Return the (x, y) coordinate for the center point of the cell that contains the specified text.  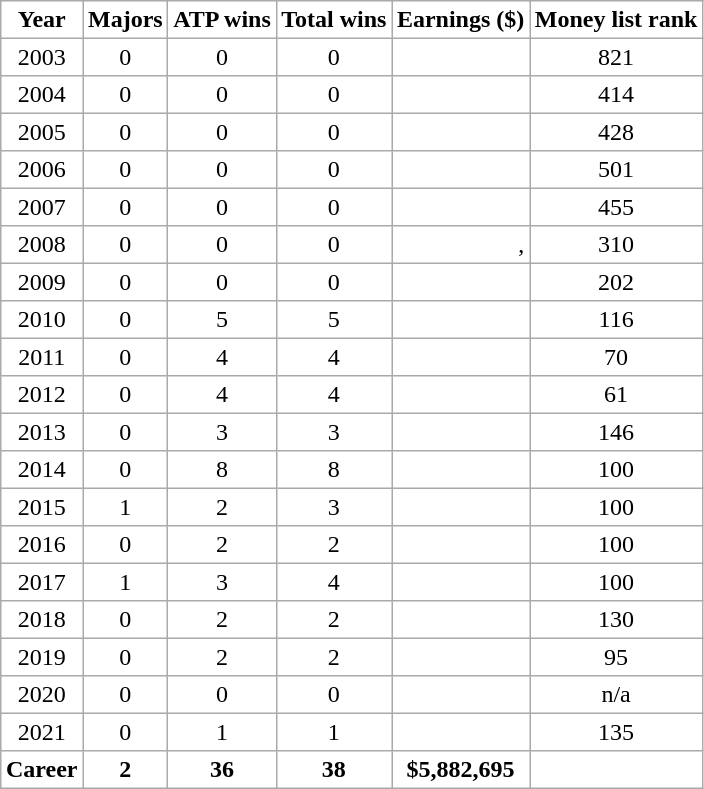
116 (616, 320)
414 (616, 95)
95 (616, 657)
38 (334, 770)
2020 (42, 695)
501 (616, 170)
Money list rank (616, 20)
, (461, 245)
2010 (42, 320)
2021 (42, 732)
36 (222, 770)
2009 (42, 282)
455 (616, 207)
61 (616, 395)
n/a (616, 695)
2018 (42, 620)
$5,882,695 (461, 770)
2003 (42, 57)
2007 (42, 207)
2019 (42, 657)
202 (616, 282)
2015 (42, 507)
70 (616, 357)
2012 (42, 395)
Total wins (334, 20)
310 (616, 245)
130 (616, 620)
2011 (42, 357)
2008 (42, 245)
Majors (126, 20)
135 (616, 732)
ATP wins (222, 20)
2013 (42, 432)
2016 (42, 545)
2014 (42, 470)
428 (616, 132)
Career (42, 770)
Earnings ($) (461, 20)
2017 (42, 582)
Year (42, 20)
2006 (42, 170)
2004 (42, 95)
2005 (42, 132)
821 (616, 57)
146 (616, 432)
